Extract the (X, Y) coordinate from the center of the cell holding the provided text.  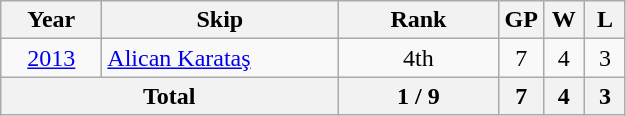
W (564, 20)
L (604, 20)
Total (170, 96)
Alican Karataş (220, 58)
2013 (52, 58)
1 / 9 (418, 96)
GP (521, 20)
Rank (418, 20)
Year (52, 20)
Skip (220, 20)
4th (418, 58)
